Search for the cell housing the specified text and yield its [X, Y] center coordinate. 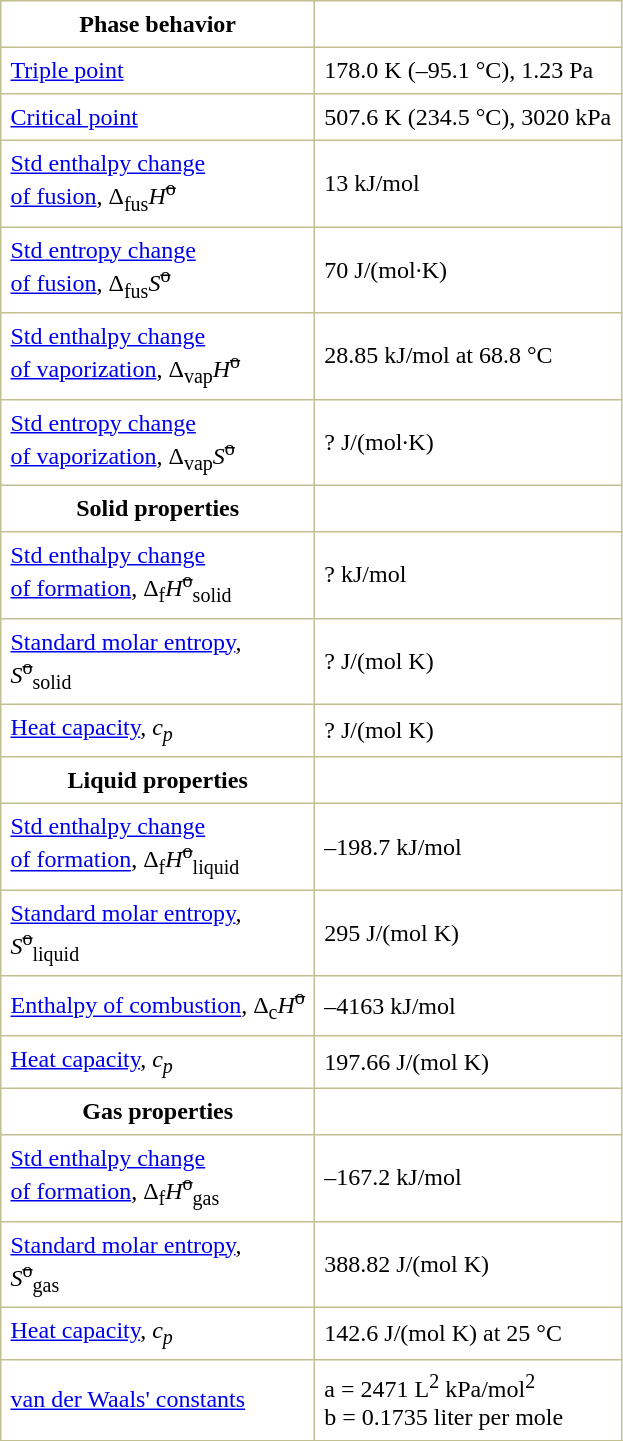
? J/(mol·K) [468, 442]
Standard molar entropy,Sosolid [158, 661]
a = 2471 L2 kPa/mol2 b = 0.1735 liter per mole [468, 1400]
Std entropy changeof vaporization, ΔvapSo [158, 442]
Liquid properties [158, 780]
388.82 J/(mol K) [468, 1264]
142.6 J/(mol K) at 25 °C [468, 1334]
507.6 K (234.5 °C), 3020 kPa [468, 117]
Std entropy changeof fusion, ΔfusSo [158, 270]
197.66 J/(mol K) [468, 1062]
Standard molar entropy,Soliquid [158, 933]
13 kJ/mol [468, 183]
–4163 kJ/mol [468, 1006]
Critical point [158, 117]
–198.7 kJ/mol [468, 847]
Gas properties [158, 1111]
Std enthalpy changeof vaporization, ΔvapHo [158, 356]
Standard molar entropy,Sogas [158, 1264]
295 J/(mol K) [468, 933]
Phase behavior [158, 24]
–167.2 kJ/mol [468, 1178]
Std enthalpy changeof fusion, ΔfusHo [158, 183]
Std enthalpy changeof formation, ΔfHoliquid [158, 847]
178.0 K (–95.1 °C), 1.23 Pa [468, 70]
Enthalpy of combustion, ΔcHo [158, 1006]
Std enthalpy changeof formation, ΔfHosolid [158, 575]
28.85 kJ/mol at 68.8 °C [468, 356]
Solid properties [158, 508]
van der Waals' constants [158, 1400]
Std enthalpy changeof formation, ΔfHogas [158, 1178]
Triple point [158, 70]
70 J/(mol·K) [468, 270]
? kJ/mol [468, 575]
